Determine the (X, Y) coordinate at the center of the cell enclosing the given text.  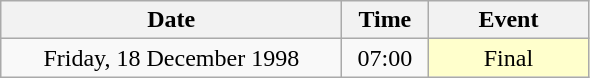
Date (172, 20)
Event (508, 20)
07:00 (385, 58)
Friday, 18 December 1998 (172, 58)
Time (385, 20)
Final (508, 58)
